Return the (x, y) coordinate for the center point of the cell that contains the specified text.  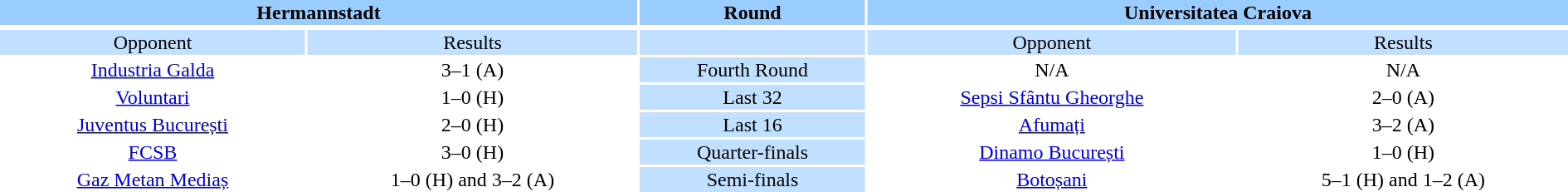
Last 16 (752, 125)
Gaz Metan Mediaș (153, 180)
Last 32 (752, 97)
3–1 (A) (473, 70)
Voluntari (153, 97)
5–1 (H) and 1–2 (A) (1404, 180)
Industria Galda (153, 70)
3–0 (H) (473, 152)
FCSB (153, 152)
Sepsi Sfântu Gheorghe (1052, 97)
Quarter-finals (752, 152)
3–2 (A) (1404, 125)
Dinamo București (1052, 152)
2–0 (H) (473, 125)
Semi-finals (752, 180)
Fourth Round (752, 70)
1–0 (H) and 3–2 (A) (473, 180)
Round (752, 12)
Universitatea Craiova (1218, 12)
2–0 (A) (1404, 97)
Juventus București (153, 125)
Hermannstadt (319, 12)
Botoșani (1052, 180)
Afumați (1052, 125)
